Extract the [X, Y] coordinate from the center of the cell holding the provided text.  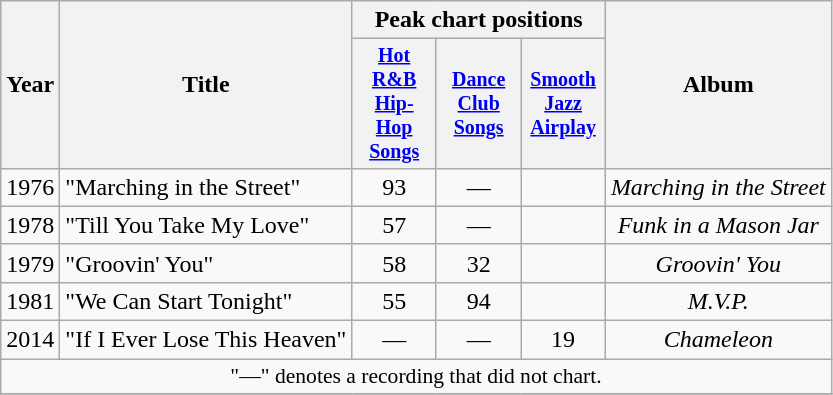
19 [563, 340]
1978 [30, 225]
1976 [30, 187]
Peak chart positions [478, 20]
M.V.P. [718, 301]
"Till You Take My Love" [206, 225]
1979 [30, 263]
Title [206, 85]
Year [30, 85]
DanceClubSongs [478, 104]
94 [478, 301]
93 [394, 187]
"We Can Start Tonight" [206, 301]
"Groovin' You" [206, 263]
Smooth JazzAirplay [563, 104]
"If I Ever Lose This Heaven" [206, 340]
1981 [30, 301]
2014 [30, 340]
Album [718, 85]
Funk in a Mason Jar [718, 225]
"Marching in the Street" [206, 187]
57 [394, 225]
55 [394, 301]
32 [478, 263]
Groovin' You [718, 263]
Marching in the Street [718, 187]
Hot R&BHip-HopSongs [394, 104]
58 [394, 263]
"—" denotes a recording that did not chart. [416, 377]
Chameleon [718, 340]
